Pinpoint the cell where the given text exists, returning its [x, y] midpoint coordinate. 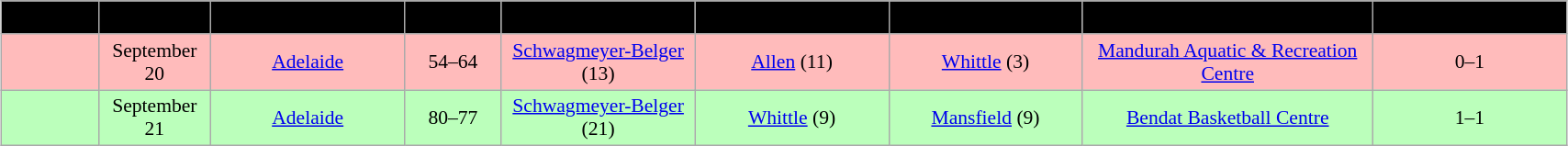
Allen (11) [791, 62]
Location [1227, 17]
Whittle (9) [791, 118]
High points [599, 17]
54–64 [454, 62]
High rebounds [791, 17]
Date [154, 17]
Score [454, 17]
Record [1469, 17]
Bendat Basketball Centre [1227, 118]
Mandurah Aquatic & Recreation Centre [1227, 62]
September 20 [154, 62]
September 21 [154, 118]
Team [308, 17]
1–1 [1469, 118]
Game [50, 17]
Schwagmeyer-Belger (21) [599, 118]
Schwagmeyer-Belger (13) [599, 62]
80–77 [454, 118]
Mansfield (9) [986, 118]
0–1 [1469, 62]
High assists [986, 17]
Whittle (3) [986, 62]
